Output the (x, y) coordinate of the center of the cell containing the given text.  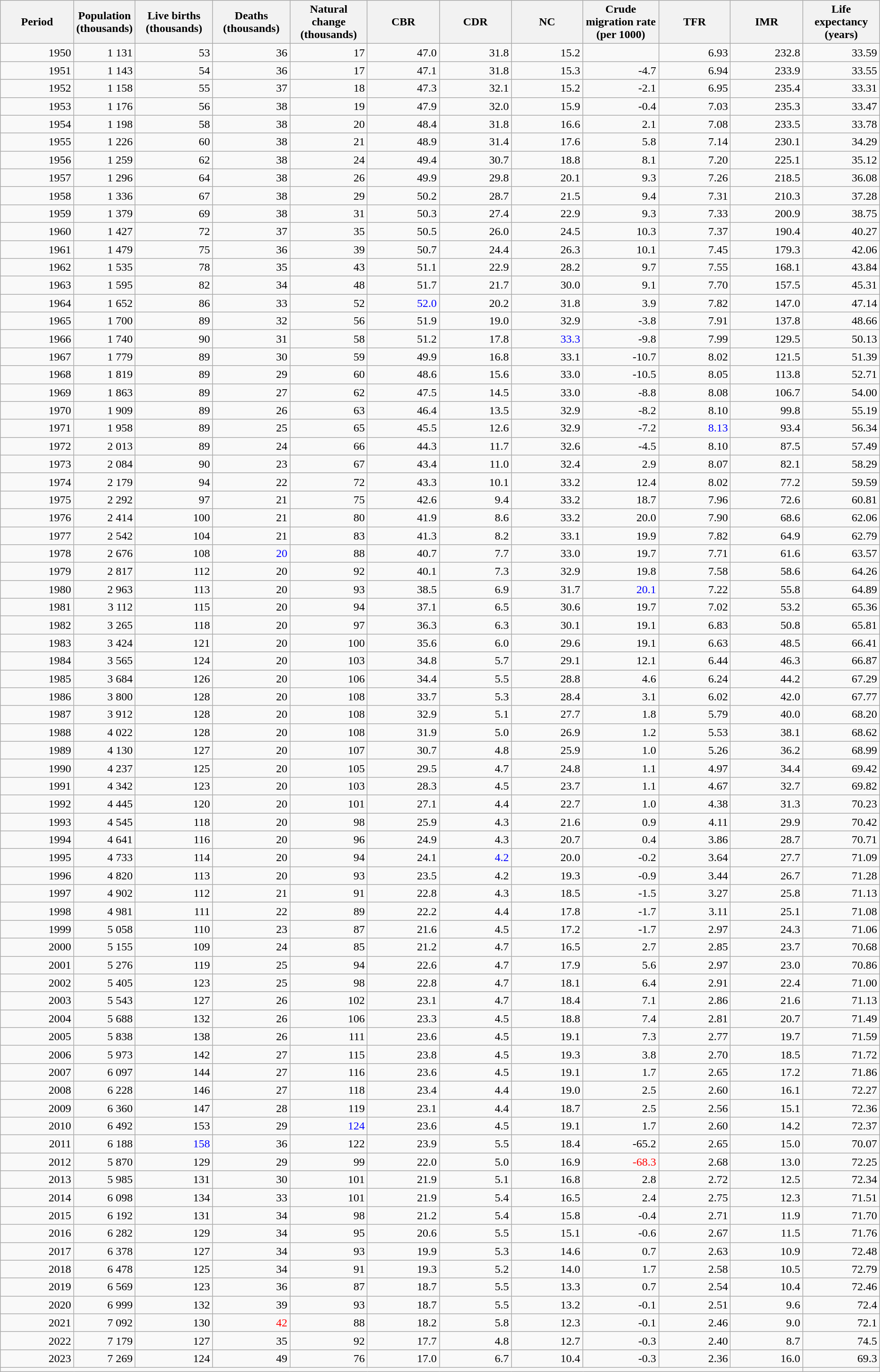
2.51 (695, 1305)
28.3 (403, 786)
71.09 (841, 858)
60.81 (841, 500)
5 838 (104, 1036)
7.96 (695, 500)
71.76 (841, 1233)
1.8 (621, 714)
68.6 (767, 517)
4 237 (104, 768)
1999 (37, 929)
2.56 (695, 1108)
95 (329, 1233)
8.1 (621, 160)
30.1 (547, 625)
1973 (37, 464)
6.9 (476, 589)
13.5 (476, 410)
85 (329, 947)
1991 (37, 786)
48.6 (403, 375)
Deaths (thousands) (251, 22)
70.71 (841, 840)
69.82 (841, 786)
54 (174, 71)
4.67 (695, 786)
38.1 (767, 732)
-8.8 (621, 392)
6.5 (476, 607)
5.79 (695, 714)
33.3 (547, 339)
36.3 (403, 625)
12.4 (621, 482)
2003 (37, 1001)
2.9 (621, 464)
-10.7 (621, 357)
2.58 (695, 1269)
12.5 (767, 1180)
2006 (37, 1054)
134 (174, 1198)
1997 (37, 894)
55.19 (841, 410)
1963 (37, 285)
14.2 (767, 1126)
6 097 (104, 1072)
1961 (37, 250)
40.7 (403, 554)
1 226 (104, 142)
5 985 (104, 1180)
2005 (37, 1036)
72.6 (767, 500)
64.89 (841, 589)
78 (174, 267)
65.81 (841, 625)
32.7 (767, 786)
23.5 (403, 876)
233.9 (767, 71)
6.94 (695, 71)
20.6 (403, 1233)
26.3 (547, 250)
26.0 (476, 231)
9.0 (767, 1323)
Life expectancy (years) (841, 22)
147.0 (767, 303)
109 (174, 947)
7 269 (104, 1358)
3.9 (621, 303)
65.36 (841, 607)
24.8 (547, 768)
38.75 (841, 213)
48 (329, 285)
122 (329, 1144)
37.1 (403, 607)
4 641 (104, 840)
67.29 (841, 679)
63.57 (841, 554)
218.5 (767, 178)
31.3 (767, 804)
1984 (37, 661)
2001 (37, 965)
71.00 (841, 983)
32 (251, 321)
120 (174, 804)
1959 (37, 213)
2.7 (621, 947)
55.8 (767, 589)
72.48 (841, 1251)
51.9 (403, 321)
3 684 (104, 679)
40.27 (841, 231)
23.3 (403, 1019)
77.2 (767, 482)
72.79 (841, 1269)
1 198 (104, 124)
2.86 (695, 1001)
33.47 (841, 106)
10.3 (621, 231)
142 (174, 1054)
1965 (37, 321)
0.9 (621, 822)
1992 (37, 804)
6 228 (104, 1090)
1986 (37, 697)
129.5 (767, 339)
52 (329, 303)
114 (174, 858)
62.06 (841, 517)
1996 (37, 876)
Live births (thousands) (174, 22)
1.2 (621, 732)
-65.2 (621, 1144)
2023 (37, 1358)
2004 (37, 1019)
6 378 (104, 1251)
4 902 (104, 894)
235.4 (767, 88)
121 (174, 643)
71.72 (841, 1054)
7.99 (695, 339)
2.54 (695, 1287)
1952 (37, 88)
50.7 (403, 250)
13.3 (547, 1287)
40.1 (403, 572)
63 (329, 410)
41.9 (403, 517)
23.0 (767, 965)
1980 (37, 589)
50.8 (767, 625)
2 817 (104, 572)
7.37 (695, 231)
45.31 (841, 285)
2 676 (104, 554)
6 188 (104, 1144)
1971 (37, 428)
7.22 (695, 589)
7.90 (695, 517)
6 192 (104, 1215)
66.87 (841, 661)
17.0 (403, 1358)
32.1 (476, 88)
3.27 (695, 894)
22.6 (403, 965)
6.93 (695, 53)
51.1 (403, 267)
66 (329, 446)
2019 (37, 1287)
2.71 (695, 1215)
5 405 (104, 983)
-4.7 (621, 71)
1 479 (104, 250)
2 292 (104, 500)
102 (329, 1001)
56.34 (841, 428)
5 870 (104, 1162)
25.8 (767, 894)
43.3 (403, 482)
29.1 (547, 661)
28.2 (547, 267)
26.9 (547, 732)
1951 (37, 71)
15.6 (476, 375)
24.5 (547, 231)
28.4 (547, 697)
82 (174, 285)
48.5 (767, 643)
36.2 (767, 750)
8.07 (695, 464)
0.4 (621, 840)
190.4 (767, 231)
14.6 (547, 1251)
18.1 (547, 983)
11.5 (767, 1233)
2.1 (621, 124)
12.1 (621, 661)
16.1 (767, 1090)
1 379 (104, 213)
1 336 (104, 196)
3.1 (621, 697)
33.31 (841, 88)
51.2 (403, 339)
15.0 (767, 1144)
4.11 (695, 822)
1957 (37, 178)
68.62 (841, 732)
29.6 (547, 643)
18 (329, 88)
2012 (37, 1162)
24.9 (403, 840)
34.29 (841, 142)
2 414 (104, 517)
2.68 (695, 1162)
49 (251, 1358)
121.5 (767, 357)
72.37 (841, 1126)
TFR (695, 22)
Period (37, 22)
49.4 (403, 160)
25.1 (767, 911)
2.75 (695, 1198)
-9.8 (621, 339)
64.9 (767, 535)
33.7 (403, 697)
59.59 (841, 482)
8.08 (695, 392)
6 569 (104, 1287)
64 (174, 178)
2 084 (104, 464)
5 155 (104, 947)
47.5 (403, 392)
43.84 (841, 267)
1 296 (104, 178)
1972 (37, 446)
9.7 (621, 267)
138 (174, 1036)
2.81 (695, 1019)
2022 (37, 1341)
44.3 (403, 446)
23.4 (403, 1090)
24.4 (476, 250)
61.6 (767, 554)
34.8 (403, 661)
33.55 (841, 71)
21.5 (547, 196)
5 688 (104, 1019)
2011 (37, 1144)
6 360 (104, 1108)
7.91 (695, 321)
-2.1 (621, 88)
31.4 (476, 142)
2009 (37, 1108)
31.7 (547, 589)
1 958 (104, 428)
4 545 (104, 822)
3 112 (104, 607)
1994 (37, 840)
5.2 (476, 1269)
6 478 (104, 1269)
2017 (37, 1251)
16.6 (547, 124)
26.7 (767, 876)
47.9 (403, 106)
47.3 (403, 88)
7 179 (104, 1341)
6.95 (695, 88)
37.28 (841, 196)
1989 (37, 750)
146 (174, 1090)
8.05 (695, 375)
232.8 (767, 53)
1 143 (104, 71)
82.1 (767, 464)
1 863 (104, 392)
58.29 (841, 464)
-0.6 (621, 1233)
48.4 (403, 124)
7.03 (695, 106)
27.1 (403, 804)
1 740 (104, 339)
-3.8 (621, 321)
24.1 (403, 858)
86 (174, 303)
7.4 (621, 1019)
13.0 (767, 1162)
2.4 (621, 1198)
45.5 (403, 428)
1 158 (104, 88)
5.7 (476, 661)
69 (174, 213)
1 779 (104, 357)
46.3 (767, 661)
6.63 (695, 643)
71.08 (841, 911)
72.27 (841, 1090)
30.0 (547, 285)
99 (329, 1162)
1 700 (104, 321)
1 131 (104, 53)
1 259 (104, 160)
-10.5 (621, 375)
51.39 (841, 357)
47.1 (403, 71)
235.3 (767, 106)
6.83 (695, 625)
8.2 (476, 535)
3 565 (104, 661)
17.9 (547, 965)
1956 (37, 160)
210.3 (767, 196)
10.5 (767, 1269)
19.8 (621, 572)
50.13 (841, 339)
5 276 (104, 965)
74.5 (841, 1341)
2014 (37, 1198)
5 543 (104, 1001)
6.3 (476, 625)
99.8 (767, 410)
69.3 (841, 1358)
50.5 (403, 231)
1968 (37, 375)
6 098 (104, 1198)
7.31 (695, 196)
1 595 (104, 285)
137.8 (767, 321)
2.36 (695, 1358)
7.20 (695, 160)
1964 (37, 303)
70.42 (841, 822)
28 (251, 1108)
28.8 (547, 679)
4.6 (621, 679)
69.42 (841, 768)
15.3 (547, 71)
5.26 (695, 750)
1983 (37, 643)
7.58 (695, 572)
33.78 (841, 124)
53.2 (767, 607)
1970 (37, 410)
9.6 (767, 1305)
23.9 (403, 1144)
87.5 (767, 446)
1 652 (104, 303)
7.14 (695, 142)
2010 (37, 1126)
3 424 (104, 643)
71.59 (841, 1036)
2021 (37, 1323)
1962 (37, 267)
158 (174, 1144)
11.9 (767, 1215)
1969 (37, 392)
52.0 (403, 303)
42 (251, 1323)
40.0 (767, 714)
70.86 (841, 965)
57.49 (841, 446)
2 963 (104, 589)
3.44 (695, 876)
3 912 (104, 714)
72.1 (841, 1323)
113.8 (767, 375)
1982 (37, 625)
1 909 (104, 410)
225.1 (767, 160)
Population(thousands) (104, 22)
72.34 (841, 1180)
179.3 (767, 250)
65 (329, 428)
23.8 (403, 1054)
48.66 (841, 321)
9.1 (621, 285)
2020 (37, 1305)
-68.3 (621, 1162)
29.8 (476, 178)
66.41 (841, 643)
4 820 (104, 876)
51.7 (403, 285)
2.77 (695, 1036)
4.38 (695, 804)
15.9 (547, 106)
1993 (37, 822)
1987 (37, 714)
6.7 (476, 1358)
68.99 (841, 750)
1990 (37, 768)
1966 (37, 339)
1955 (37, 142)
2018 (37, 1269)
32.4 (547, 464)
93.4 (767, 428)
54.00 (841, 392)
2.63 (695, 1251)
71.51 (841, 1198)
59 (329, 357)
1995 (37, 858)
1967 (37, 357)
41.3 (403, 535)
76 (329, 1358)
1985 (37, 679)
70.68 (841, 947)
32.0 (476, 106)
22.7 (547, 804)
12.6 (476, 428)
3.8 (621, 1054)
96 (329, 840)
2015 (37, 1215)
1975 (37, 500)
-0.2 (621, 858)
2.40 (695, 1341)
CBR (403, 22)
104 (174, 535)
11.0 (476, 464)
80 (329, 517)
4 445 (104, 804)
2 542 (104, 535)
11.7 (476, 446)
-1.5 (621, 894)
70.23 (841, 804)
2000 (37, 947)
Natural change (thousands) (329, 22)
35.6 (403, 643)
20.2 (476, 303)
27.4 (476, 213)
47.0 (403, 53)
Crude migration rate (per 1000) (621, 22)
46.4 (403, 410)
22.2 (403, 911)
3 800 (104, 697)
19 (329, 106)
105 (329, 768)
64.26 (841, 572)
3.11 (695, 911)
42.0 (767, 697)
4 733 (104, 858)
6.24 (695, 679)
1988 (37, 732)
10.9 (767, 1251)
107 (329, 750)
6 492 (104, 1126)
7.45 (695, 250)
55 (174, 88)
1977 (37, 535)
72.36 (841, 1108)
8.13 (695, 428)
126 (174, 679)
58.6 (767, 572)
200.9 (767, 213)
7.1 (621, 1001)
15.8 (547, 1215)
7.7 (476, 554)
29.9 (767, 822)
48.9 (403, 142)
2.91 (695, 983)
5 973 (104, 1054)
71.28 (841, 876)
7.55 (695, 267)
44.2 (767, 679)
36.08 (841, 178)
230.1 (767, 142)
18.2 (403, 1323)
71.49 (841, 1019)
-7.2 (621, 428)
14.5 (476, 392)
2.85 (695, 947)
24.3 (767, 929)
1950 (37, 53)
21.7 (476, 285)
2007 (37, 1072)
1960 (37, 231)
47.14 (841, 303)
2.67 (695, 1233)
6 999 (104, 1305)
NC (547, 22)
72.4 (841, 1305)
1 176 (104, 106)
1 427 (104, 231)
5.6 (621, 965)
7.33 (695, 213)
-8.2 (621, 410)
17.6 (547, 142)
53 (174, 53)
3.86 (695, 840)
67.77 (841, 697)
IMR (767, 22)
6.44 (695, 661)
43.4 (403, 464)
17.7 (403, 1341)
1 819 (104, 375)
50.3 (403, 213)
1954 (37, 124)
1978 (37, 554)
29.5 (403, 768)
72.46 (841, 1287)
5.53 (695, 732)
33.59 (841, 53)
110 (174, 929)
1 535 (104, 267)
3 265 (104, 625)
32.6 (547, 446)
2016 (37, 1233)
52.71 (841, 375)
1974 (37, 482)
30.6 (547, 607)
14.0 (547, 1269)
71.70 (841, 1215)
3.64 (695, 858)
1953 (37, 106)
4 022 (104, 732)
7.26 (695, 178)
62.79 (841, 535)
7.71 (695, 554)
1958 (37, 196)
31.9 (403, 732)
4 981 (104, 911)
72.25 (841, 1162)
-4.5 (621, 446)
22.4 (767, 983)
1998 (37, 911)
50.2 (403, 196)
83 (329, 535)
43 (329, 267)
4 342 (104, 786)
7 092 (104, 1323)
2.46 (695, 1323)
6.0 (476, 643)
71.06 (841, 929)
1976 (37, 517)
7.02 (695, 607)
2002 (37, 983)
2 179 (104, 482)
168.1 (767, 267)
2.70 (695, 1054)
130 (174, 1323)
71.86 (841, 1072)
6 282 (104, 1233)
38.5 (403, 589)
42.6 (403, 500)
8.7 (767, 1341)
5 058 (104, 929)
8.6 (476, 517)
144 (174, 1072)
157.5 (767, 285)
2008 (37, 1090)
2 013 (104, 446)
233.5 (767, 124)
1979 (37, 572)
153 (174, 1126)
106.7 (767, 392)
2.8 (621, 1180)
12.7 (547, 1341)
4 130 (104, 750)
35.12 (841, 160)
CDR (476, 22)
7.70 (695, 285)
16.0 (767, 1358)
2.72 (695, 1180)
13.2 (547, 1305)
2013 (37, 1180)
147 (174, 1108)
-0.9 (621, 876)
42.06 (841, 250)
70.07 (841, 1144)
4.97 (695, 768)
6.02 (695, 697)
16.9 (547, 1162)
1981 (37, 607)
6.4 (621, 983)
68.20 (841, 714)
22.0 (403, 1162)
7.08 (695, 124)
